Output the (X, Y) coordinate of the center of the cell containing the given text.  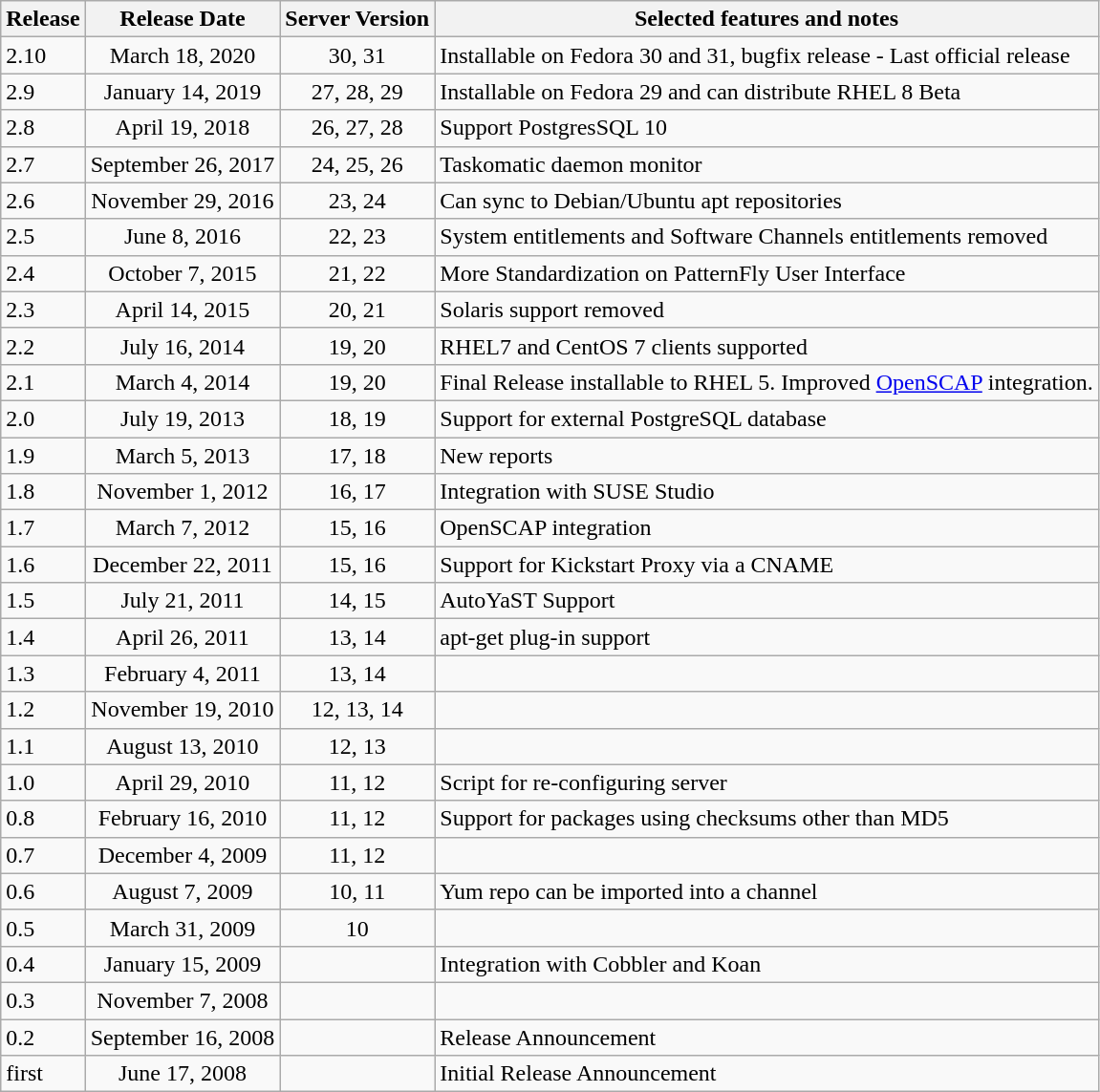
RHEL7 and CentOS 7 clients supported (766, 346)
Support PostgresSQL 10 (766, 128)
Installable on Fedora 29 and can distribute RHEL 8 Beta (766, 92)
16, 17 (357, 492)
21, 22 (357, 273)
March 4, 2014 (183, 382)
Support for packages using checksums other than MD5 (766, 819)
18, 19 (357, 418)
first (43, 1074)
27, 28, 29 (357, 92)
2.5 (43, 237)
August 13, 2010 (183, 746)
Can sync to Debian/Ubuntu apt repositories (766, 201)
12, 13 (357, 746)
April 29, 2010 (183, 782)
0.4 (43, 964)
Selected features and notes (766, 19)
December 4, 2009 (183, 855)
1.8 (43, 492)
0.6 (43, 891)
February 4, 2011 (183, 674)
1.1 (43, 746)
20, 21 (357, 310)
1.3 (43, 674)
Installable on Fedora 30 and 31, bugfix release - Last official release (766, 55)
apt-get plug-in support (766, 637)
14, 15 (357, 601)
Support for external PostgreSQL database (766, 418)
Server Version (357, 19)
March 5, 2013 (183, 456)
September 26, 2017 (183, 164)
July 19, 2013 (183, 418)
March 31, 2009 (183, 928)
12, 13, 14 (357, 710)
AutoYaST Support (766, 601)
1.0 (43, 782)
Integration with Cobbler and Koan (766, 964)
1.4 (43, 637)
Script for re-configuring server (766, 782)
October 7, 2015 (183, 273)
1.5 (43, 601)
2.6 (43, 201)
April 14, 2015 (183, 310)
2.4 (43, 273)
2.10 (43, 55)
Release Announcement (766, 1037)
10 (357, 928)
0.8 (43, 819)
February 16, 2010 (183, 819)
2.1 (43, 382)
Release Date (183, 19)
Taskomatic daemon monitor (766, 164)
August 7, 2009 (183, 891)
24, 25, 26 (357, 164)
1.7 (43, 528)
January 14, 2019 (183, 92)
Initial Release Announcement (766, 1074)
November 7, 2008 (183, 1000)
November 29, 2016 (183, 201)
2.3 (43, 310)
2.7 (43, 164)
26, 27, 28 (357, 128)
1.6 (43, 565)
2.9 (43, 92)
New reports (766, 456)
July 16, 2014 (183, 346)
22, 23 (357, 237)
0.5 (43, 928)
2.2 (43, 346)
April 26, 2011 (183, 637)
June 17, 2008 (183, 1074)
2.0 (43, 418)
November 1, 2012 (183, 492)
More Standardization on PatternFly User Interface (766, 273)
2.8 (43, 128)
March 18, 2020 (183, 55)
30, 31 (357, 55)
Solaris support removed (766, 310)
November 19, 2010 (183, 710)
1.9 (43, 456)
January 15, 2009 (183, 964)
September 16, 2008 (183, 1037)
Integration with SUSE Studio (766, 492)
0.3 (43, 1000)
0.2 (43, 1037)
March 7, 2012 (183, 528)
1.2 (43, 710)
July 21, 2011 (183, 601)
Final Release installable to RHEL 5. Improved OpenSCAP integration. (766, 382)
Support for Kickstart Proxy via a CNAME (766, 565)
OpenSCAP integration (766, 528)
June 8, 2016 (183, 237)
December 22, 2011 (183, 565)
0.7 (43, 855)
10, 11 (357, 891)
April 19, 2018 (183, 128)
System entitlements and Software Channels entitlements removed (766, 237)
Yum repo can be imported into a channel (766, 891)
23, 24 (357, 201)
17, 18 (357, 456)
Release (43, 19)
